Output the [X, Y] coordinate of the center of the cell containing the given text.  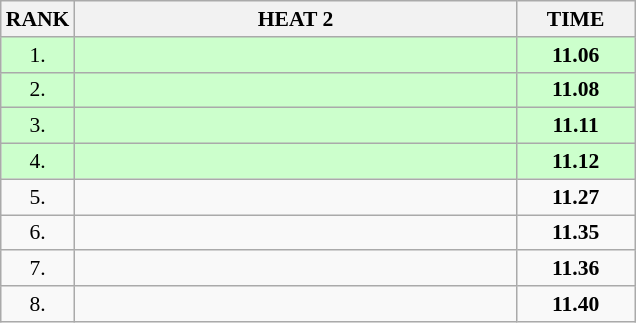
6. [38, 233]
2. [38, 90]
7. [38, 269]
8. [38, 304]
11.35 [576, 233]
11.36 [576, 269]
1. [38, 55]
RANK [38, 19]
HEAT 2 [295, 19]
11.40 [576, 304]
11.06 [576, 55]
5. [38, 197]
11.12 [576, 162]
4. [38, 162]
TIME [576, 19]
11.08 [576, 90]
3. [38, 126]
11.11 [576, 126]
11.27 [576, 197]
